From the cell containing the given text, extract its center point as [X, Y] coordinate. 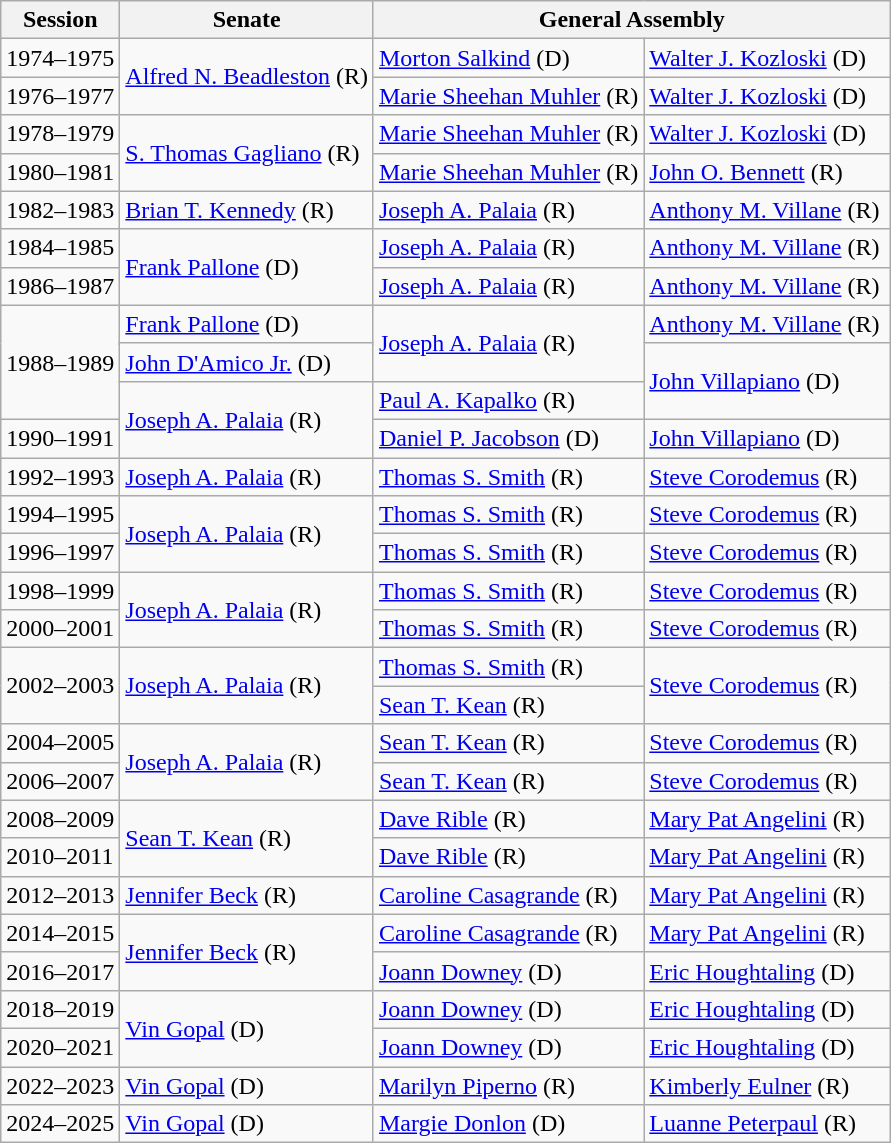
2018–2019 [60, 1009]
1992–1993 [60, 477]
1982–1983 [60, 210]
Marilyn Piperno (R) [508, 1085]
Paul A. Kapalko (R) [508, 400]
1974–1975 [60, 58]
1976–1977 [60, 96]
2012–2013 [60, 895]
Luanne Peterpaul (R) [767, 1124]
S. Thomas Gagliano (R) [247, 153]
John O. Bennett (R) [767, 172]
1990–1991 [60, 438]
2006–2007 [60, 781]
Kimberly Eulner (R) [767, 1085]
1988–1989 [60, 362]
2000–2001 [60, 629]
2010–2011 [60, 857]
1996–1997 [60, 553]
1986–1987 [60, 286]
2016–2017 [60, 971]
1980–1981 [60, 172]
2008–2009 [60, 819]
Brian T. Kennedy (R) [247, 210]
Session [60, 20]
Daniel P. Jacobson (D) [508, 438]
2002–2003 [60, 686]
2020–2021 [60, 1047]
General Assembly [632, 20]
Margie Donlon (D) [508, 1124]
1994–1995 [60, 515]
1978–1979 [60, 134]
2024–2025 [60, 1124]
1998–1999 [60, 591]
John D'Amico Jr. (D) [247, 362]
Morton Salkind (D) [508, 58]
Senate [247, 20]
1984–1985 [60, 248]
2022–2023 [60, 1085]
2014–2015 [60, 933]
2004–2005 [60, 743]
Alfred N. Beadleston (R) [247, 77]
